Capture the cell that displays the provided text and extract its [X, Y] central coordinate. 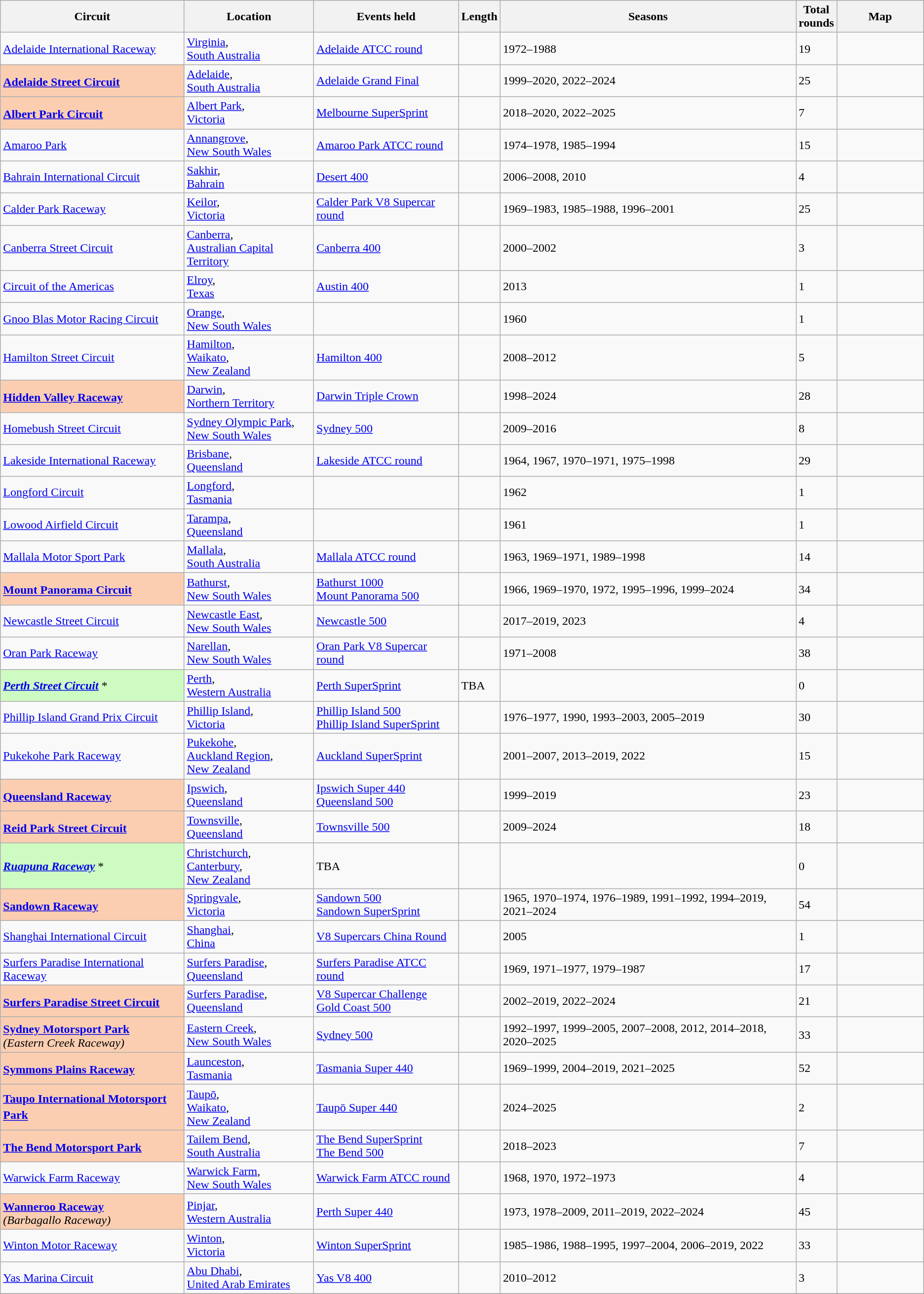
Springvale,Victoria [249, 904]
Amaroo Park ATCC round [386, 145]
52 [816, 1068]
Winton Motor Raceway [92, 1246]
Oran Park V8 Supercar round [386, 653]
Austin 400 [386, 286]
Sydney Motorsport Park(Eastern Creek Raceway) [92, 1035]
V8 Supercars China Round [386, 937]
Events held [386, 17]
Sandown Raceway [92, 904]
Homebush Street Circuit [92, 428]
Narellan,New South Wales [249, 653]
Perth Street Circuit * [92, 685]
Eastern Creek,New South Wales [249, 1035]
Mount Panorama Circuit [92, 589]
The Bend Motorsport Park [92, 1146]
2005 [648, 937]
Virginia,South Australia [249, 48]
Adelaide Grand Final [386, 81]
2008–2012 [648, 357]
17 [816, 968]
1966, 1969–1970, 1972, 1995–1996, 1999–2024 [648, 589]
18 [816, 827]
Abu Dhabi,United Arab Emirates [249, 1277]
Adelaide International Raceway [92, 48]
Elroy,Texas [249, 286]
1998–2024 [648, 396]
Canberra,Australian Capital Territory [249, 248]
19 [816, 48]
29 [816, 461]
Sandown 500Sandown SuperSprint [386, 904]
2000–2002 [648, 248]
Annangrove,New South Wales [249, 145]
Longford,Tasmania [249, 493]
Phillip Island,Victoria [249, 718]
Mallala ATCC round [386, 557]
Mallala,South Australia [249, 557]
Tarampa,Queensland [249, 525]
2017–2019, 2023 [648, 621]
Winton SuperSprint [386, 1246]
Darwin Triple Crown [386, 396]
45 [816, 1212]
1969, 1971–1977, 1979–1987 [648, 968]
23 [816, 795]
Surfers Paradise International Raceway [92, 968]
Townsville 500 [386, 827]
Orange,New South Wales [249, 319]
Auckland SuperSprint [386, 756]
Warwick Farm ATCC round [386, 1178]
Darwin,Northern Territory [249, 396]
Newcastle Street Circuit [92, 621]
Bathurst,New South Wales [249, 589]
1964, 1967, 1970–1971, 1975–1998 [648, 461]
2009–2016 [648, 428]
Christchurch, Canterbury,New Zealand [249, 866]
Mallala Motor Sport Park [92, 557]
Newcastle East,New South Wales [249, 621]
Lowood Airfield Circuit [92, 525]
Wanneroo Raceway(Barbagallo Raceway) [92, 1212]
1961 [648, 525]
1973, 1978–2009, 2011–2019, 2022–2024 [648, 1212]
Adelaide ATCC round [386, 48]
Hidden Valley Raceway [92, 396]
14 [816, 557]
34 [816, 589]
Taupō Super 440 [386, 1107]
Shanghai International Circuit [92, 937]
Lakeside ATCC round [386, 461]
30 [816, 718]
1999–2020, 2022–2024 [648, 81]
Location [249, 17]
Tailem Bend,South Australia [249, 1146]
1965, 1970–1974, 1976–1989, 1991–1992, 1994–2019, 2021–2024 [648, 904]
Melbourne SuperSprint [386, 113]
Length [479, 17]
Phillip Island Grand Prix Circuit [92, 718]
Warwick Farm Raceway [92, 1178]
Townsville,Queensland [249, 827]
1992–1997, 1999–2005, 2007–2008, 2012, 2014–2018, 2020–2025 [648, 1035]
Totalrounds [816, 17]
The Bend SuperSprintThe Bend 500 [386, 1146]
Ipswich,Queensland [249, 795]
1962 [648, 493]
54 [816, 904]
1971–2008 [648, 653]
Newcastle 500 [386, 621]
Perth,Western Australia [249, 685]
38 [816, 653]
Tasmania Super 440 [386, 1068]
Reid Park Street Circuit [92, 827]
Hamilton,Waikato,New Zealand [249, 357]
Pukekohe Park Raceway [92, 756]
2009–2024 [648, 827]
1969–1983, 1985–1988, 1996–2001 [648, 209]
2010–2012 [648, 1277]
Ruapuna Raceway * [92, 866]
Phillip Island 500Phillip Island SuperSprint [386, 718]
Brisbane,Queensland [249, 461]
V8 Supercar ChallengeGold Coast 500 [386, 1001]
1985–1986, 1988–1995, 1997–2004, 2006–2019, 2022 [648, 1246]
2 [816, 1107]
Surfers Paradise ATCC round [386, 968]
Circuit of the Americas [92, 286]
Albert Park Circuit [92, 113]
1969–1999, 2004–2019, 2021–2025 [648, 1068]
Yas Marina Circuit [92, 1277]
2002–2019, 2022–2024 [648, 1001]
Pukekohe,Auckland Region,New Zealand [249, 756]
Circuit [92, 17]
2006–2008, 2010 [648, 177]
1972–1988 [648, 48]
Queensland Raceway [92, 795]
Desert 400 [386, 177]
Seasons [648, 17]
1976–1977, 1990, 1993–2003, 2005–2019 [648, 718]
Adelaide,South Australia [249, 81]
1963, 1969–1971, 1989–1998 [648, 557]
Longford Circuit [92, 493]
1968, 1970, 1972–1973 [648, 1178]
Taupō, Waikato,New Zealand [249, 1107]
Yas V8 400 [386, 1277]
Sakhir,Bahrain [249, 177]
2013 [648, 286]
Hamilton Street Circuit [92, 357]
Sydney Olympic Park,New South Wales [249, 428]
Lakeside International Raceway [92, 461]
Surfers Paradise Street Circuit [92, 1001]
Perth Super 440 [386, 1212]
Albert Park, Victoria [249, 113]
Winton,Victoria [249, 1246]
Perth SuperSprint [386, 685]
1960 [648, 319]
Shanghai,China [249, 937]
Symmons Plains Raceway [92, 1068]
Canberra 400 [386, 248]
5 [816, 357]
Launceston,Tasmania [249, 1068]
2018–2020, 2022–2025 [648, 113]
1999–2019 [648, 795]
1974–1978, 1985–1994 [648, 145]
28 [816, 396]
Keilor,Victoria [249, 209]
Amaroo Park [92, 145]
Taupo International Motorsport Park [92, 1107]
Calder Park V8 Supercar round [386, 209]
Oran Park Raceway [92, 653]
Canberra Street Circuit [92, 248]
2018–2023 [648, 1146]
Adelaide Street Circuit [92, 81]
Pinjar,Western Australia [249, 1212]
Calder Park Raceway [92, 209]
Hamilton 400 [386, 357]
2001–2007, 2013–2019, 2022 [648, 756]
Map [880, 17]
21 [816, 1001]
Bahrain International Circuit [92, 177]
Gnoo Blas Motor Racing Circuit [92, 319]
8 [816, 428]
2024–2025 [648, 1107]
Ipswich Super 440Queensland 500 [386, 795]
Warwick Farm,New South Wales [249, 1178]
Bathurst 1000Mount Panorama 500 [386, 589]
